Output the [X, Y] coordinate of the center of the cell containing the given text.  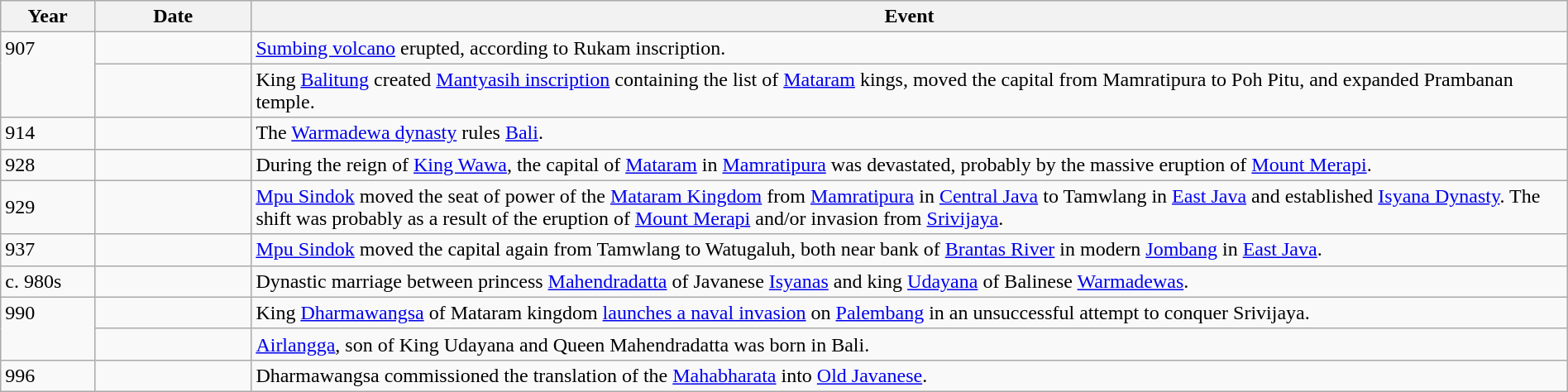
c. 980s [48, 281]
907 [48, 74]
Dynastic marriage between princess Mahendradatta of Javanese Isyanas and king Udayana of Balinese Warmadewas. [910, 281]
Dharmawangsa commissioned the translation of the Mahabharata into Old Javanese. [910, 375]
996 [48, 375]
Sumbing volcano erupted, according to Rukam inscription. [910, 48]
Mpu Sindok moved the capital again from Tamwlang to Watugaluh, both near bank of Brantas River in modern Jombang in East Java. [910, 250]
Event [910, 17]
928 [48, 165]
Year [48, 17]
937 [48, 250]
914 [48, 133]
During the reign of King Wawa, the capital of Mataram in Mamratipura was devastated, probably by the massive eruption of Mount Merapi. [910, 165]
990 [48, 328]
King Dharmawangsa of Mataram kingdom launches a naval invasion on Palembang in an unsuccessful attempt to conquer Srivijaya. [910, 313]
929 [48, 207]
Airlangga, son of King Udayana and Queen Mahendradatta was born in Bali. [910, 344]
The Warmadewa dynasty rules Bali. [910, 133]
Date [172, 17]
